Return the (x, y) coordinate for the center point of the cell that contains the specified text.  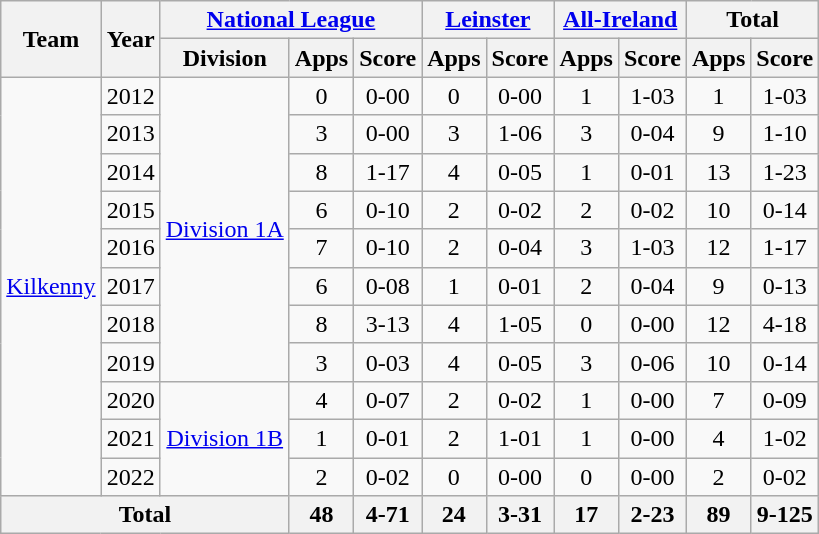
1-01 (520, 438)
0-06 (652, 362)
1-05 (520, 324)
1-23 (785, 172)
0-08 (388, 286)
0-09 (785, 400)
3-13 (388, 324)
All-Ireland (620, 20)
1-06 (520, 134)
Team (51, 39)
1-10 (785, 134)
2019 (130, 362)
2015 (130, 210)
2016 (130, 248)
13 (718, 172)
2012 (130, 96)
9-125 (785, 515)
2014 (130, 172)
48 (321, 515)
2017 (130, 286)
Division 1B (224, 438)
2020 (130, 400)
Kilkenny (51, 286)
24 (454, 515)
0-07 (388, 400)
2018 (130, 324)
1-02 (785, 438)
2021 (130, 438)
2013 (130, 134)
4-18 (785, 324)
Division 1A (224, 229)
2022 (130, 477)
Year (130, 39)
2-23 (652, 515)
0-03 (388, 362)
17 (586, 515)
National League (290, 20)
Division (224, 58)
0-13 (785, 286)
3-31 (520, 515)
Leinster (488, 20)
89 (718, 515)
4-71 (388, 515)
